Return (X, Y) of the center of cell containing provided text 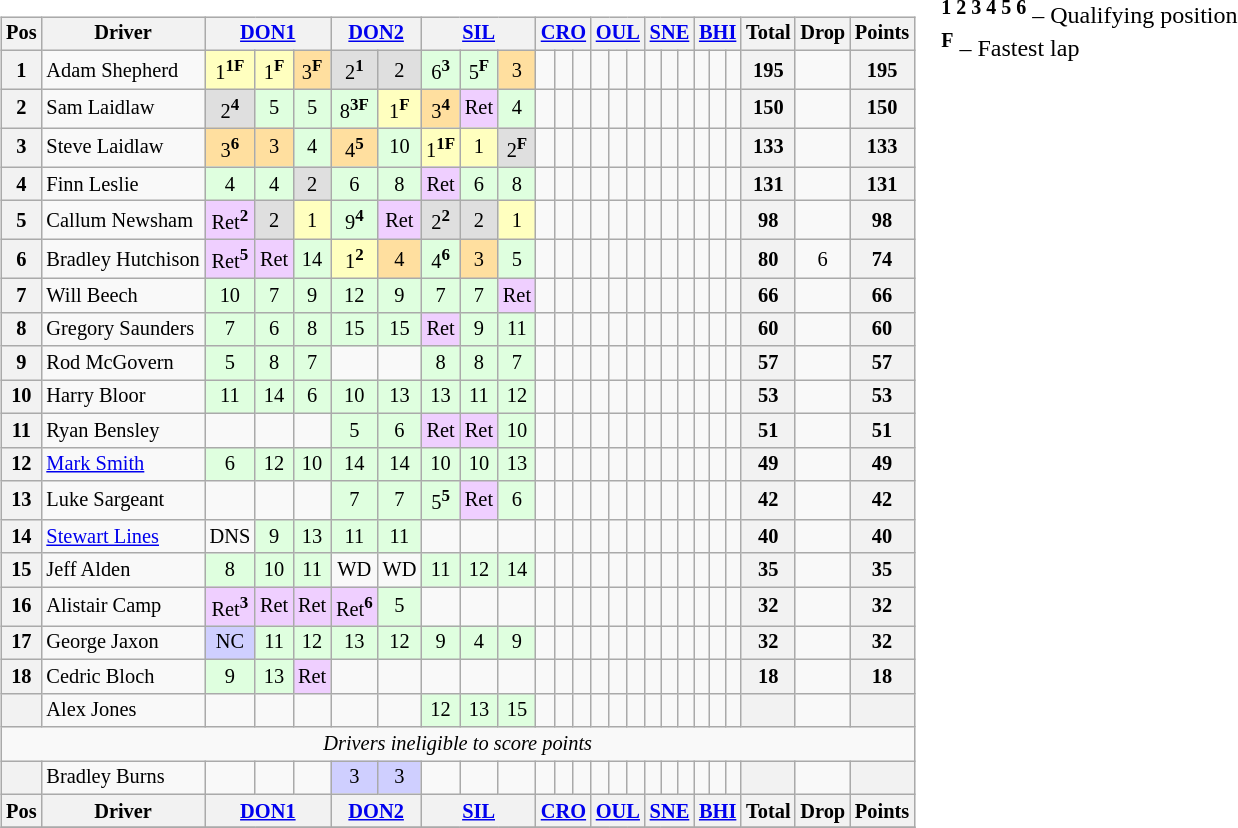
Ret6 (354, 606)
94 (354, 220)
36 (230, 148)
74 (882, 260)
Callum Newsham (122, 220)
Alistair Camp (122, 606)
3F (312, 70)
Gregory Saunders (122, 329)
16 (21, 606)
Ret2 (230, 220)
Drivers ineligible to score points (458, 744)
Alex Jones (122, 710)
2F (517, 148)
Luke Sargeant (122, 500)
George Jaxon (122, 643)
Ryan Bensley (122, 430)
NC (230, 643)
46 (440, 260)
55 (440, 500)
24 (230, 108)
80 (768, 260)
Ret5 (230, 260)
Mark Smith (122, 464)
21 (354, 70)
Cedric Bloch (122, 677)
Sam Laidlaw (122, 108)
45 (354, 148)
Adam Shepherd (122, 70)
Finn Leslie (122, 184)
Stewart Lines (122, 537)
22 (440, 220)
Ret3 (230, 606)
Steve Laidlaw (122, 148)
5F (479, 70)
17 (21, 643)
Bradley Burns (122, 777)
Jeff Alden (122, 570)
Rod McGovern (122, 363)
34 (440, 108)
83F (354, 108)
Harry Bloor (122, 397)
Bradley Hutchison (122, 260)
63 (440, 70)
Will Beech (122, 296)
DNS (230, 537)
